From the cell containing the given text, extract its center point as [X, Y] coordinate. 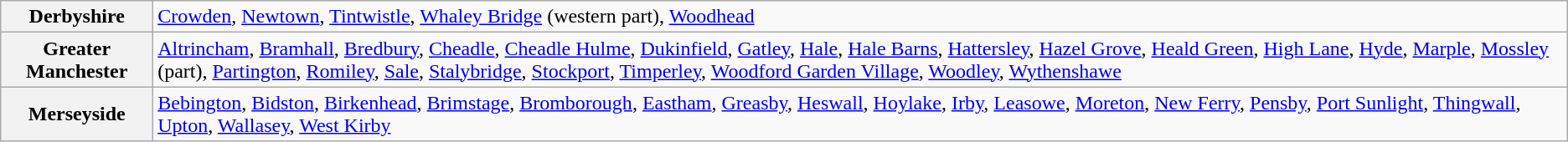
Merseyside [77, 114]
Derbyshire [77, 17]
Greater Manchester [77, 60]
Crowden, Newtown, Tintwistle, Whaley Bridge (western part), Woodhead [861, 17]
